Pinpoint the cell where the given text exists, returning its [X, Y] midpoint coordinate. 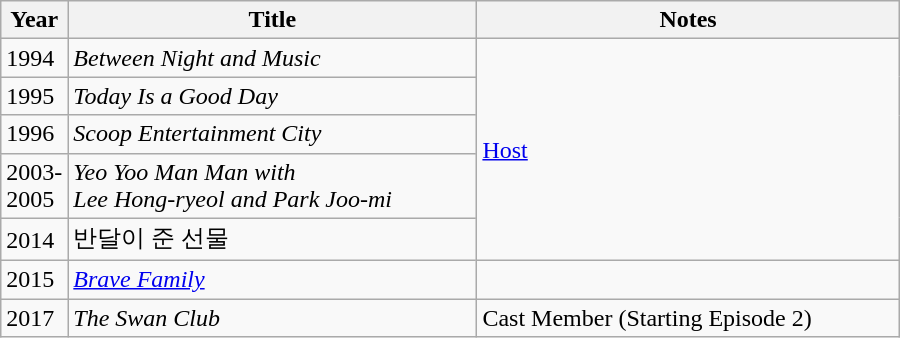
Year [34, 20]
Between Night and Music [272, 58]
Brave Family [272, 280]
The Swan Club [272, 318]
1995 [34, 96]
Yeo Yoo Man Man with Lee Hong-ryeol and Park Joo-mi [272, 186]
2003-2005 [34, 186]
반달이 준 선물 [272, 240]
1996 [34, 134]
2015 [34, 280]
Scoop Entertainment City [272, 134]
1994 [34, 58]
Host [688, 150]
2014 [34, 240]
2017 [34, 318]
Notes [688, 20]
Title [272, 20]
Today Is a Good Day [272, 96]
Cast Member (Starting Episode 2) [688, 318]
